For the text-containing cell, return its midpoint in [X, Y] coordinate format. 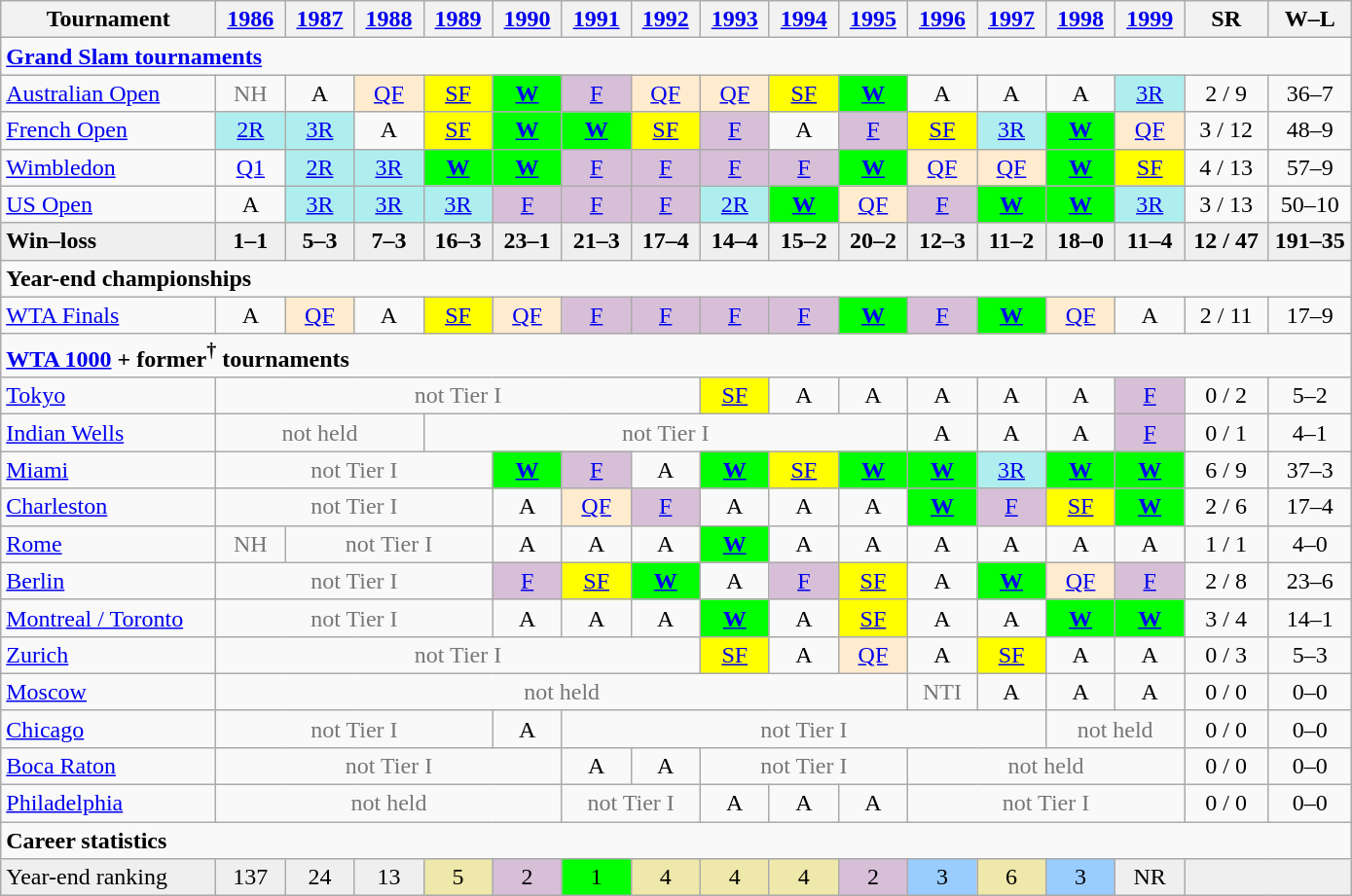
1997 [1012, 19]
2 / 9 [1226, 93]
Boca Raton [109, 766]
2 / 8 [1226, 581]
21–3 [596, 241]
3 / 12 [1226, 130]
Year-end championships [676, 278]
17–9 [1310, 315]
1996 [942, 19]
Berlin [109, 581]
23–1 [528, 241]
Year-end ranking [109, 878]
6 [1012, 878]
36–7 [1310, 93]
1986 [251, 19]
13 [389, 878]
5 [457, 878]
WTA Finals [109, 315]
37–3 [1310, 470]
Win–loss [109, 241]
Wimbledon [109, 167]
2 / 6 [1226, 507]
US Open [109, 204]
0 / 1 [1226, 433]
48–9 [1310, 130]
Miami [109, 470]
Grand Slam tournaments [676, 56]
1990 [528, 19]
Indian Wells [109, 433]
W–L [1310, 19]
5–2 [1310, 396]
1994 [804, 19]
Moscow [109, 692]
Chicago [109, 729]
0 / 2 [1226, 396]
23–6 [1310, 581]
50–10 [1310, 204]
Philadelphia [109, 804]
20–2 [872, 241]
Australian Open [109, 93]
191–35 [1310, 241]
Charleston [109, 507]
24 [319, 878]
Montreal / Toronto [109, 618]
4–1 [1310, 433]
2 / 11 [1226, 315]
4–0 [1310, 544]
12–3 [942, 241]
1993 [734, 19]
Q1 [251, 167]
12 / 47 [1226, 241]
1–1 [251, 241]
3 / 4 [1226, 618]
NTI [942, 692]
14–4 [734, 241]
SR [1226, 19]
57–9 [1310, 167]
3 / 13 [1226, 204]
0 / 3 [1226, 655]
Rome [109, 544]
18–0 [1080, 241]
Career statistics [676, 841]
137 [251, 878]
4 / 13 [1226, 167]
1 / 1 [1226, 544]
NR [1151, 878]
1988 [389, 19]
15–2 [804, 241]
16–3 [457, 241]
11–2 [1012, 241]
French Open [109, 130]
WTA 1000 + former† tournaments [676, 356]
1991 [596, 19]
Tokyo [109, 396]
1995 [872, 19]
1998 [1080, 19]
1992 [666, 19]
1987 [319, 19]
1989 [457, 19]
1 [596, 878]
1999 [1151, 19]
11–4 [1151, 241]
6 / 9 [1226, 470]
14–1 [1310, 618]
Tournament [109, 19]
Zurich [109, 655]
7–3 [389, 241]
